Pinpoint the cell where the given text exists, returning its [x, y] midpoint coordinate. 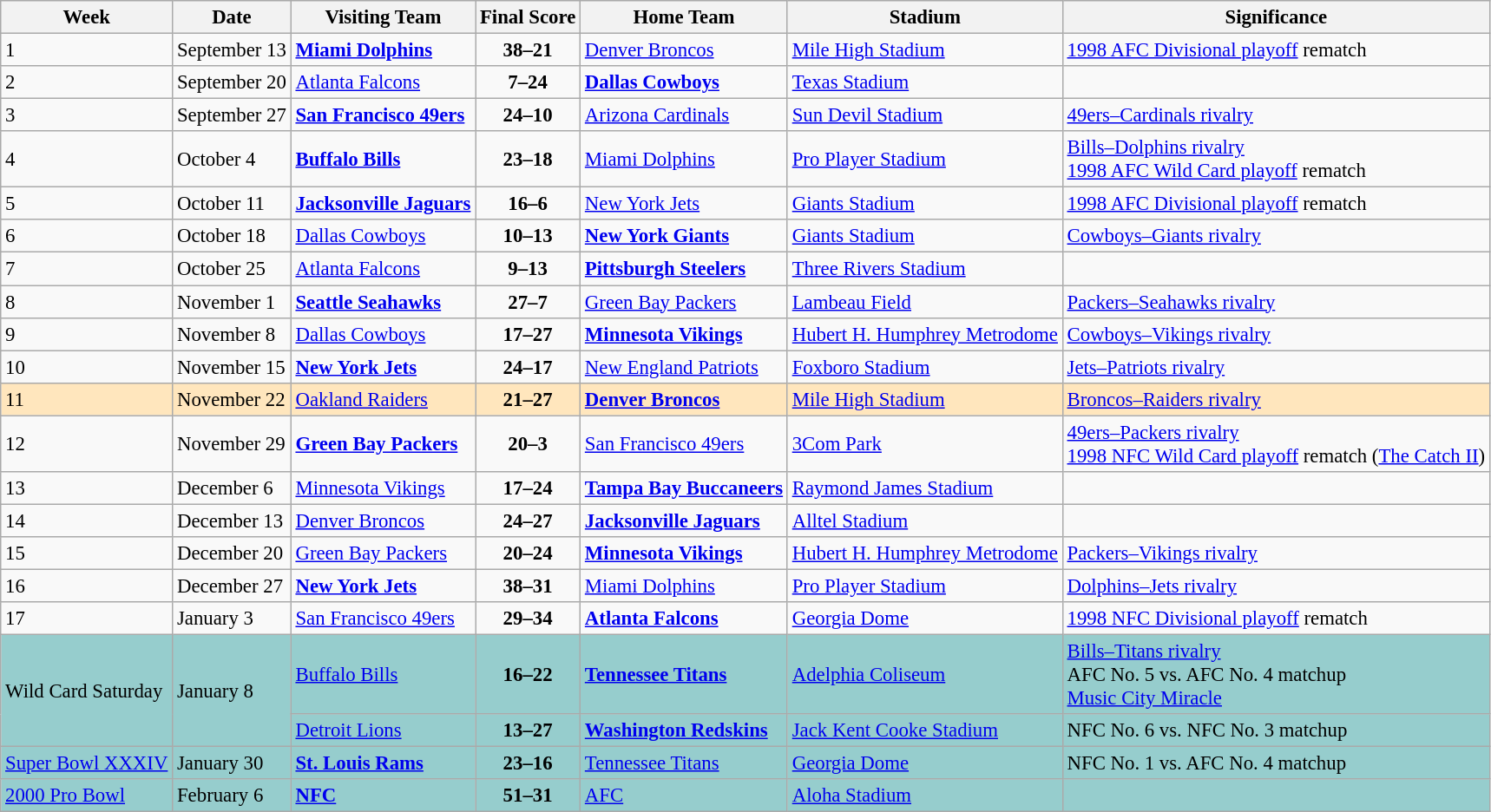
24–27 [528, 521]
16–6 [528, 204]
23–16 [528, 763]
Lambeau Field [925, 302]
Super Bowl XXXIV [87, 763]
NFC No. 6 vs. NFC No. 3 matchup [1276, 730]
November 8 [232, 334]
January 8 [232, 691]
9–13 [528, 269]
10–13 [528, 237]
Arizona Cardinals [684, 115]
Week [87, 17]
December 20 [232, 553]
Stadium [925, 17]
11 [87, 399]
Tampa Bay Buccaneers [684, 488]
4 [87, 160]
October 18 [232, 237]
9 [87, 334]
NFC [383, 796]
Aloha Stadium [925, 796]
Home Team [684, 17]
New York Giants [684, 237]
October 11 [232, 204]
Cowboys–Giants rivalry [1276, 237]
17–24 [528, 488]
21–27 [528, 399]
St. Louis Rams [383, 763]
Packers–Seahawks rivalry [1276, 302]
1998 NFC Divisional playoff rematch [1276, 619]
Significance [1276, 17]
September 20 [232, 82]
November 22 [232, 399]
17 [87, 619]
Wild Card Saturday [87, 691]
September 27 [232, 115]
38–31 [528, 586]
14 [87, 521]
2000 Pro Bowl [87, 796]
7–24 [528, 82]
Final Score [528, 17]
Pittsburgh Steelers [684, 269]
15 [87, 553]
7 [87, 269]
49ers–Packers rivalry1998 NFC Wild Card playoff rematch (The Catch II) [1276, 444]
Raymond James Stadium [925, 488]
17–27 [528, 334]
December 27 [232, 586]
20–24 [528, 553]
Foxboro Stadium [925, 367]
13–27 [528, 730]
16 [87, 586]
November 15 [232, 367]
51–31 [528, 796]
November 29 [232, 444]
December 6 [232, 488]
1 [87, 50]
24–17 [528, 367]
3 [87, 115]
29–34 [528, 619]
January 3 [232, 619]
Broncos–Raiders rivalry [1276, 399]
December 13 [232, 521]
Bills–Titans rivalryAFC No. 5 vs. AFC No. 4 matchupMusic City Miracle [1276, 675]
Washington Redskins [684, 730]
20–3 [528, 444]
NFC No. 1 vs. AFC No. 4 matchup [1276, 763]
Alltel Stadium [925, 521]
Adelphia Coliseum [925, 675]
February 6 [232, 796]
3Com Park [925, 444]
8 [87, 302]
November 1 [232, 302]
6 [87, 237]
Oakland Raiders [383, 399]
Sun Devil Stadium [925, 115]
Detroit Lions [383, 730]
27–7 [528, 302]
38–21 [528, 50]
Texas Stadium [925, 82]
Seattle Seahawks [383, 302]
Cowboys–Vikings rivalry [1276, 334]
13 [87, 488]
Three Rivers Stadium [925, 269]
49ers–Cardinals rivalry [1276, 115]
October 4 [232, 160]
Date [232, 17]
2 [87, 82]
Visiting Team [383, 17]
Packers–Vikings rivalry [1276, 553]
January 30 [232, 763]
New England Patriots [684, 367]
12 [87, 444]
10 [87, 367]
Jets–Patriots rivalry [1276, 367]
Jack Kent Cooke Stadium [925, 730]
October 25 [232, 269]
16–22 [528, 675]
24–10 [528, 115]
September 13 [232, 50]
Bills–Dolphins rivalry1998 AFC Wild Card playoff rematch [1276, 160]
23–18 [528, 160]
AFC [684, 796]
Dolphins–Jets rivalry [1276, 586]
5 [87, 204]
